Capture the cell that displays the provided text and extract its [X, Y] central coordinate. 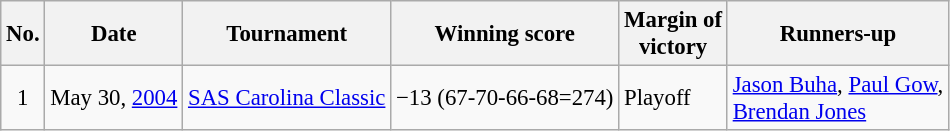
Jason Buha, Paul Gow, Brendan Jones [838, 98]
SAS Carolina Classic [287, 98]
Date [114, 34]
1 [23, 98]
Winning score [505, 34]
Margin ofvictory [674, 34]
Playoff [674, 98]
Runners-up [838, 34]
May 30, 2004 [114, 98]
−13 (67-70-66-68=274) [505, 98]
Tournament [287, 34]
No. [23, 34]
